Pinpoint the cell where the given text exists, returning its [X, Y] midpoint coordinate. 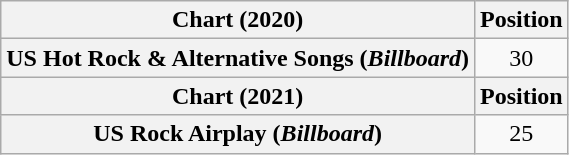
US Hot Rock & Alternative Songs (Billboard) [238, 58]
30 [521, 58]
US Rock Airplay (Billboard) [238, 134]
Chart (2021) [238, 96]
Chart (2020) [238, 20]
25 [521, 134]
